Identify which cell holds the provided text, then report its [x, y] central coordinate. 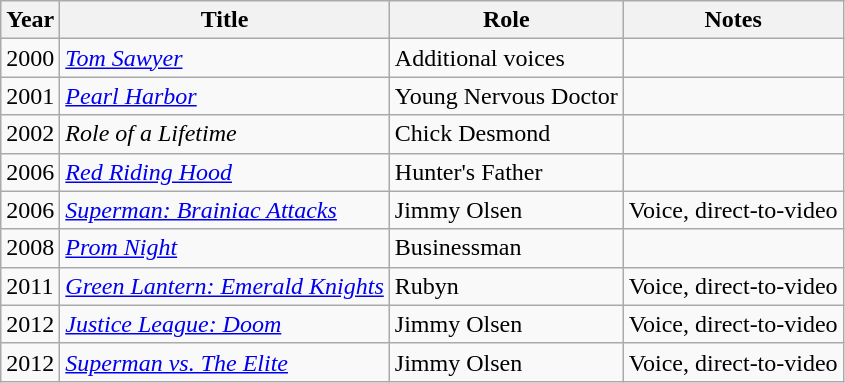
Role of a Lifetime [224, 134]
Additional voices [506, 58]
Title [224, 20]
Rubyn [506, 286]
Superman: Brainiac Attacks [224, 210]
Role [506, 20]
Young Nervous Doctor [506, 96]
Year [30, 20]
2000 [30, 58]
Businessman [506, 248]
Pearl Harbor [224, 96]
2008 [30, 248]
Green Lantern: Emerald Knights [224, 286]
Chick Desmond [506, 134]
Hunter's Father [506, 172]
Prom Night [224, 248]
Tom Sawyer [224, 58]
Red Riding Hood [224, 172]
Superman vs. The Elite [224, 362]
Justice League: Doom [224, 324]
2011 [30, 286]
2002 [30, 134]
2001 [30, 96]
Notes [733, 20]
